Identify which cell holds the provided text, then report its (X, Y) central coordinate. 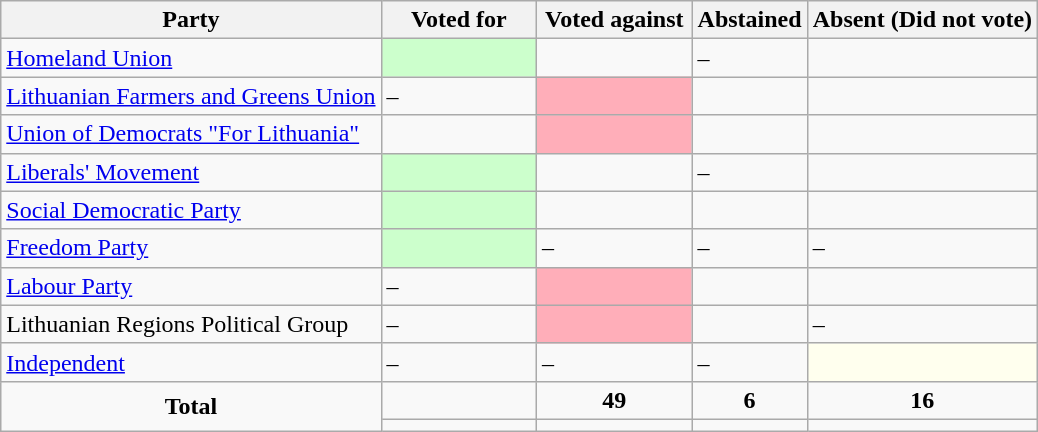
Voted against (615, 20)
Liberals' Movement (191, 172)
6 (750, 400)
Abstained (750, 20)
Total (191, 406)
Voted for (459, 20)
Independent (191, 362)
49 (615, 400)
Party (191, 20)
Lithuanian Farmers and Greens Union (191, 96)
Freedom Party (191, 248)
Social Democratic Party (191, 210)
Absent (Did not vote) (922, 20)
Homeland Union (191, 58)
Union of Democrats "For Lithuania" (191, 134)
Labour Party (191, 286)
Lithuanian Regions Political Group (191, 324)
16 (922, 400)
